Return the (x, y) coordinate for the center point of the cell that contains the specified text.  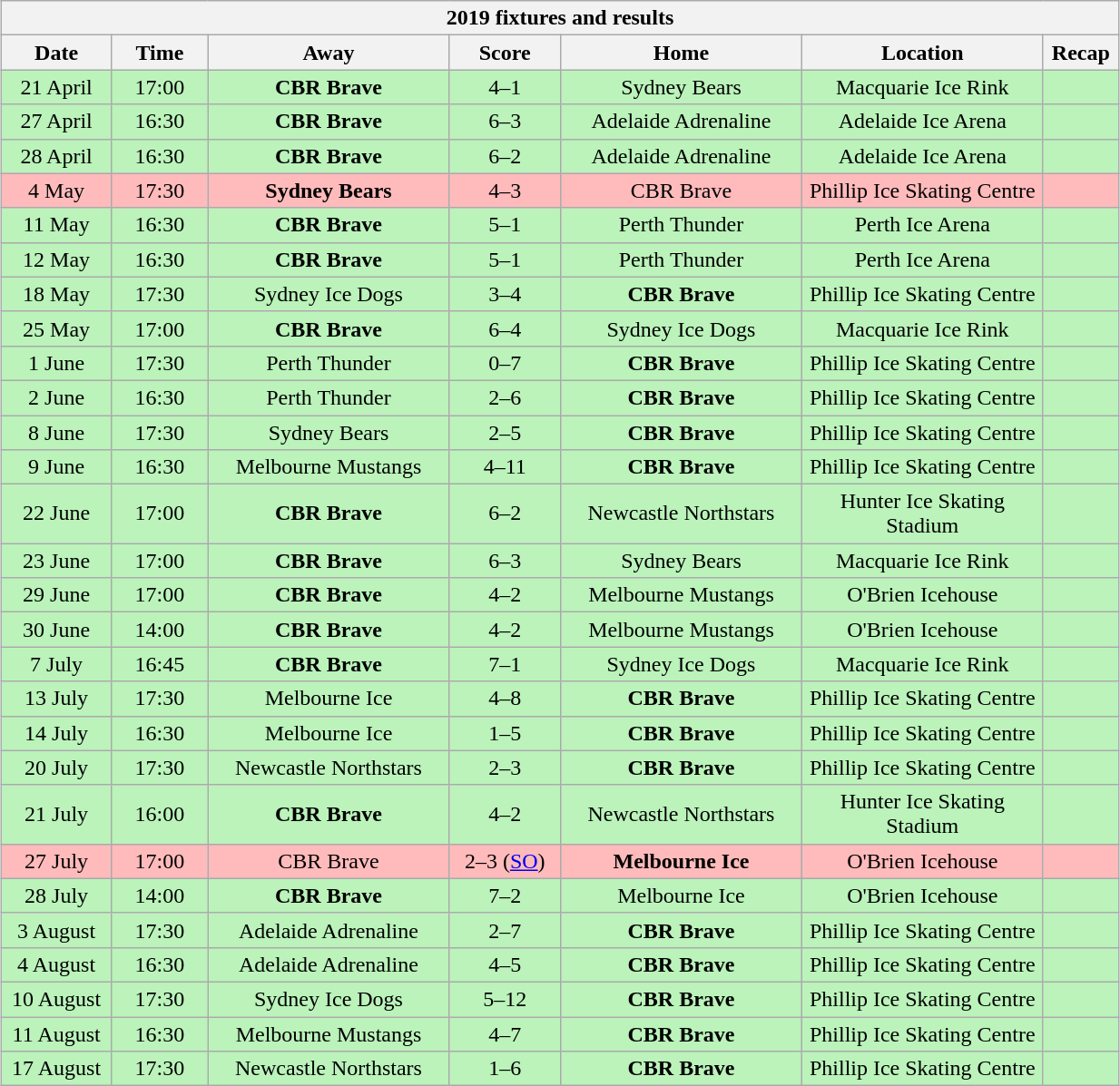
2–6 (505, 397)
Away (329, 53)
27 April (56, 122)
2 June (56, 397)
10 August (56, 999)
11 August (56, 1033)
30 June (56, 630)
21 April (56, 87)
Home (682, 53)
16:00 (160, 815)
5–12 (505, 999)
Date (56, 53)
12 May (56, 259)
4 May (56, 191)
4–11 (505, 467)
2–3 (505, 768)
Time (160, 53)
4 August (56, 964)
8 June (56, 433)
22 June (56, 514)
7 July (56, 664)
2019 fixtures and results (561, 18)
14 July (56, 733)
4–8 (505, 699)
0–7 (505, 363)
2–7 (505, 930)
2–3 (SO) (505, 861)
7–2 (505, 895)
9 June (56, 467)
23 June (56, 561)
Recap (1080, 53)
6–4 (505, 328)
11 May (56, 225)
25 May (56, 328)
20 July (56, 768)
4–3 (505, 191)
17 August (56, 1069)
4–5 (505, 964)
1–6 (505, 1069)
28 July (56, 895)
Score (505, 53)
16:45 (160, 664)
Location (922, 53)
4–1 (505, 87)
13 July (56, 699)
3–4 (505, 294)
28 April (56, 156)
1 June (56, 363)
21 July (56, 815)
7–1 (505, 664)
1–5 (505, 733)
18 May (56, 294)
27 July (56, 861)
3 August (56, 930)
4–7 (505, 1033)
2–5 (505, 433)
29 June (56, 595)
